Scan for the cell matching the given text and deliver its [x, y] coordinate at center. 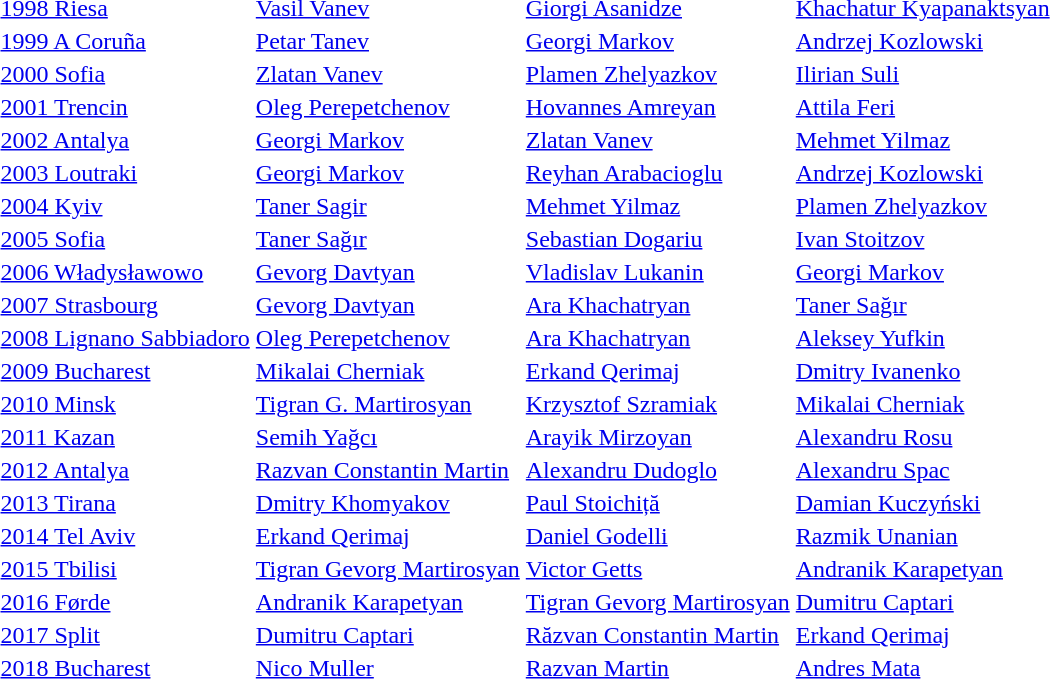
Arayik Mirzoyan [658, 437]
Taner Sağır [388, 239]
Semih Yağcı [388, 437]
Dumitru Captari [388, 635]
Mikalai Cherniak [388, 371]
Vladislav Lukanin [658, 272]
Krzysztof Szramiak [658, 404]
Hovannes Amreyan [658, 107]
Răzvan Constantin Martin [658, 635]
Andranik Karapetyan [388, 602]
Tigran G. Martirosyan [388, 404]
Paul Stoichiță [658, 503]
Victor Getts [658, 569]
Alexandru Dudoglo [658, 470]
Daniel Godelli [658, 536]
Dmitry Khomyakov [388, 503]
Razvan Constantin Martin [388, 470]
Sebastian Dogariu [658, 239]
Taner Sagir [388, 206]
Mehmet Yilmaz [658, 206]
Petar Tanev [388, 41]
Reyhan Arabacioglu [658, 173]
Plamen Zhelyazkov [658, 74]
